Find where the given text appears and provide that cell's center as (x, y) coordinate. 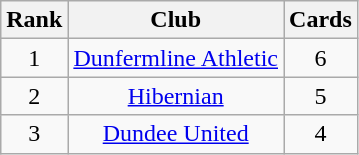
Rank (34, 20)
3 (34, 134)
Dunfermline Athletic (176, 58)
5 (321, 96)
Club (176, 20)
Hibernian (176, 96)
2 (34, 96)
4 (321, 134)
Cards (321, 20)
1 (34, 58)
Dundee United (176, 134)
6 (321, 58)
